Find where the given text appears and provide that cell's center as [x, y] coordinate. 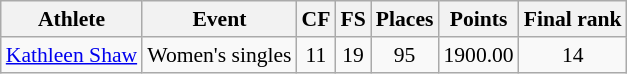
1900.00 [478, 55]
Final rank [573, 19]
95 [405, 55]
CF [316, 19]
Points [478, 19]
19 [352, 55]
11 [316, 55]
Kathleen Shaw [72, 55]
14 [573, 55]
Women's singles [219, 55]
FS [352, 19]
Athlete [72, 19]
Event [219, 19]
Places [405, 19]
